Return the [x, y] coordinate for the center point of the cell that contains the specified text.  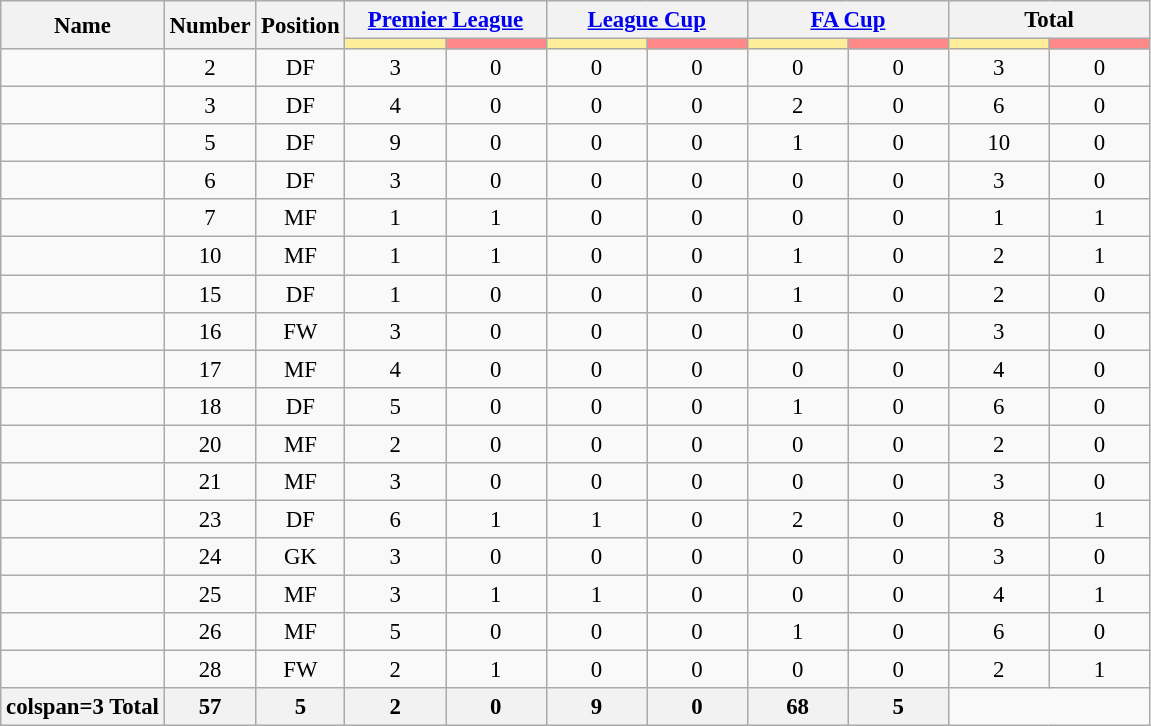
Number [210, 25]
18 [210, 406]
colspan=3 Total [82, 707]
25 [210, 594]
24 [210, 557]
8 [998, 519]
16 [210, 331]
Name [82, 25]
23 [210, 519]
57 [210, 707]
26 [210, 632]
17 [210, 369]
GK [300, 557]
15 [210, 294]
28 [210, 670]
Total [1048, 20]
21 [210, 482]
FA Cup [848, 20]
Premier League [446, 20]
League Cup [646, 20]
7 [210, 219]
Position [300, 25]
20 [210, 444]
68 [798, 707]
